Capture the cell that displays the provided text and extract its (X, Y) central coordinate. 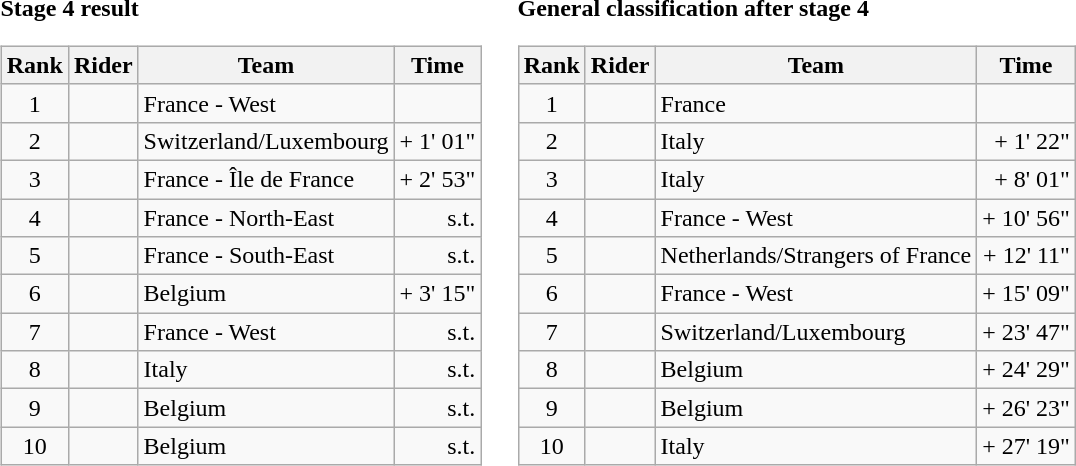
+ 1' 01" (438, 141)
+ 27' 19" (1026, 446)
Netherlands/Strangers of France (816, 256)
France - South-East (266, 256)
France (816, 103)
+ 24' 29" (1026, 370)
+ 23' 47" (1026, 332)
+ 8' 01" (1026, 179)
+ 3' 15" (438, 294)
+ 1' 22" (1026, 141)
+ 2' 53" (438, 179)
France - Île de France (266, 179)
+ 15' 09" (1026, 294)
+ 26' 23" (1026, 408)
France - North-East (266, 217)
+ 12' 11" (1026, 256)
+ 10' 56" (1026, 217)
